Find where the given text appears and provide that cell's center as [X, Y] coordinate. 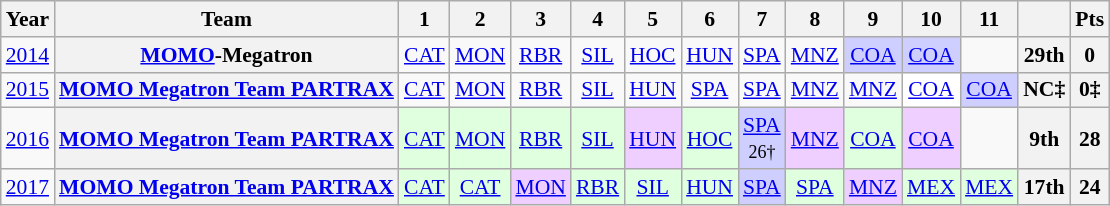
9 [873, 19]
9th [1044, 138]
2016 [28, 138]
5 [652, 19]
17th [1044, 187]
10 [931, 19]
NC‡ [1044, 90]
7 [762, 19]
MOMO-Megatron [226, 55]
Pts [1090, 19]
29th [1044, 55]
2017 [28, 187]
2 [480, 19]
6 [710, 19]
Team [226, 19]
Year [28, 19]
0 [1090, 55]
2014 [28, 55]
0‡ [1090, 90]
28 [1090, 138]
SPA26† [762, 138]
4 [598, 19]
1 [424, 19]
24 [1090, 187]
3 [540, 19]
11 [989, 19]
8 [815, 19]
2015 [28, 90]
